Find where the given text appears and provide that cell's center as [X, Y] coordinate. 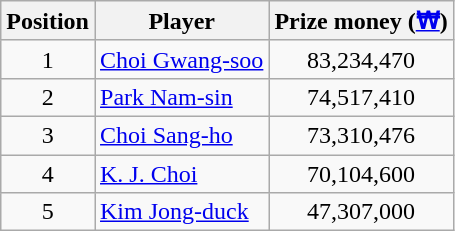
47,307,000 [361, 212]
5 [48, 212]
2 [48, 97]
Kim Jong-duck [181, 212]
3 [48, 135]
Position [48, 21]
Prize money (₩) [361, 21]
74,517,410 [361, 97]
83,234,470 [361, 59]
4 [48, 173]
73,310,476 [361, 135]
1 [48, 59]
Player [181, 21]
Choi Gwang-soo [181, 59]
K. J. Choi [181, 173]
Park Nam-sin [181, 97]
70,104,600 [361, 173]
Choi Sang-ho [181, 135]
